Return the [X, Y] coordinate for the center point of the cell that contains the specified text.  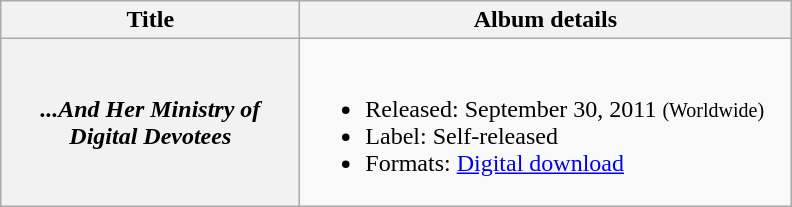
Album details [546, 20]
...And Her Ministry of Digital Devotees [150, 122]
Title [150, 20]
Released: September 30, 2011 (Worldwide)Label: Self-releasedFormats: Digital download [546, 122]
